For the text-containing cell, return its midpoint in [X, Y] coordinate format. 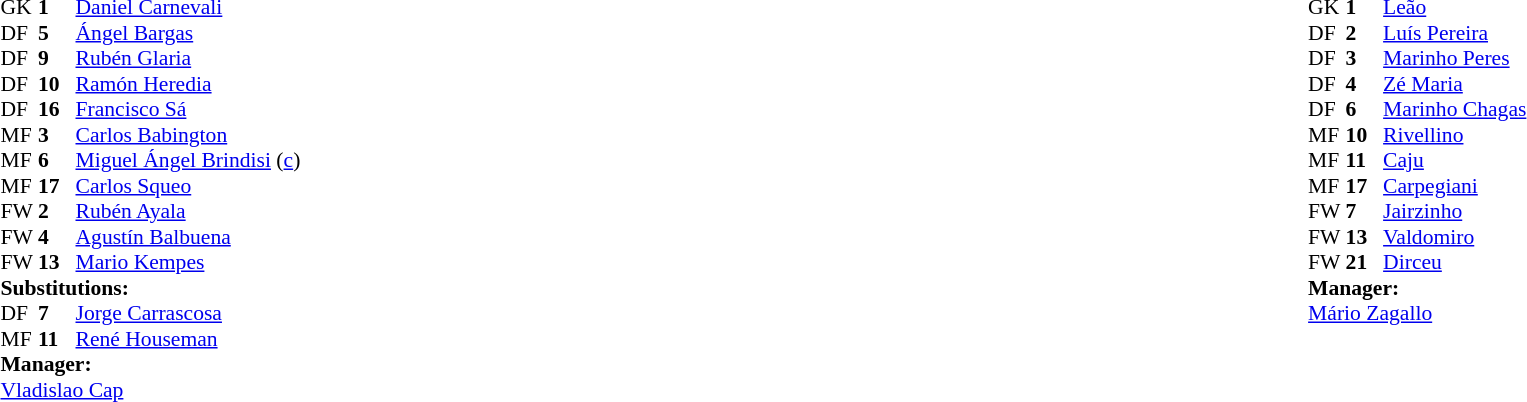
Carlos Babington [188, 135]
Agustín Balbuena [188, 237]
Miguel Ángel Brindisi (c) [188, 161]
Zé Maria [1454, 84]
Rubén Ayala [188, 211]
Substitutions: [150, 288]
5 [57, 33]
Mário Zagallo [1417, 313]
21 [1365, 263]
Jairzinho [1454, 211]
Carpegiani [1454, 186]
Ángel Bargas [188, 33]
Valdomiro [1454, 237]
Rivellino [1454, 135]
Jorge Carrascosa [188, 313]
Carlos Squeo [188, 186]
Caju [1454, 161]
9 [57, 59]
Marinho Chagas [1454, 109]
Francisco Sá [188, 109]
Marinho Peres [1454, 59]
Mario Kempes [188, 263]
Luís Pereira [1454, 33]
René Houseman [188, 339]
Rubén Glaria [188, 59]
16 [57, 109]
Ramón Heredia [188, 84]
Dirceu [1454, 263]
